Detect which cell encompasses the target text, then output its [x, y] center coordinate. 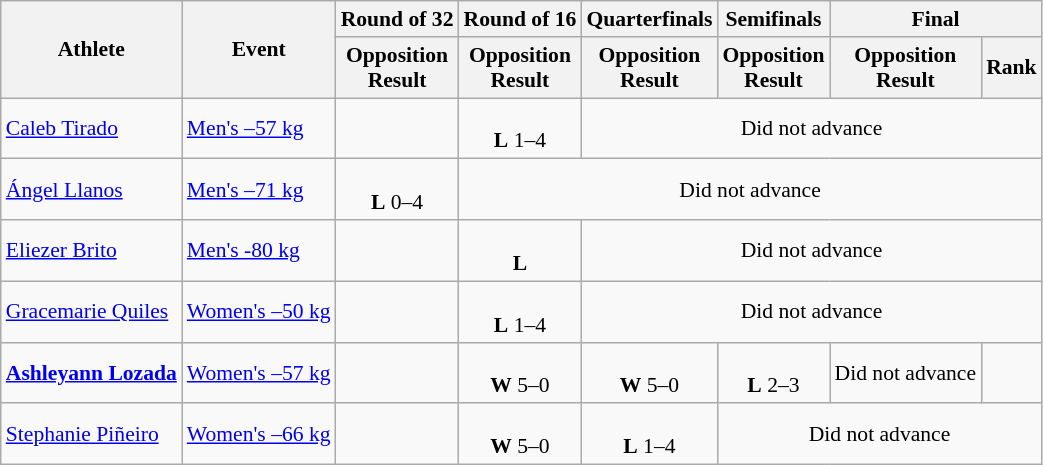
Rank [1012, 68]
Women's –57 kg [259, 372]
Women's –50 kg [259, 312]
Caleb Tirado [92, 128]
L 2–3 [773, 372]
Women's –66 kg [259, 434]
Ashleyann Lozada [92, 372]
Round of 32 [398, 19]
L [520, 250]
Ángel Llanos [92, 190]
Event [259, 50]
Men's –71 kg [259, 190]
Final [936, 19]
Quarterfinals [649, 19]
Round of 16 [520, 19]
Semifinals [773, 19]
Men's –57 kg [259, 128]
Eliezer Brito [92, 250]
L 0–4 [398, 190]
Stephanie Piñeiro [92, 434]
Athlete [92, 50]
Gracemarie Quiles [92, 312]
Men's -80 kg [259, 250]
